For the text-containing cell, return its midpoint in (X, Y) coordinate format. 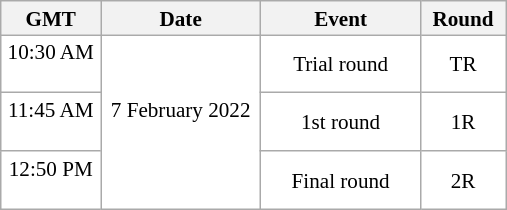
Event (341, 18)
12:50 PM (51, 180)
GMT (51, 18)
TR (464, 64)
1st round (341, 122)
Trial round (341, 64)
10:30 AM (51, 64)
1R (464, 122)
11:45 AM (51, 122)
Final round (341, 180)
Date (181, 18)
7 February 2022 (181, 122)
Round (464, 18)
2R (464, 180)
